Determine the (x, y) coordinate at the center of the cell enclosing the given text.  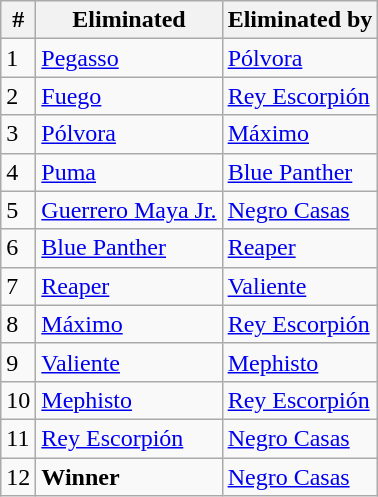
9 (18, 362)
4 (18, 172)
Eliminated (129, 20)
7 (18, 286)
12 (18, 477)
2 (18, 96)
6 (18, 248)
Pegasso (129, 58)
Puma (129, 172)
Winner (129, 477)
1 (18, 58)
8 (18, 324)
11 (18, 438)
Guerrero Maya Jr. (129, 210)
5 (18, 210)
10 (18, 400)
Eliminated by (300, 20)
# (18, 20)
3 (18, 134)
Fuego (129, 96)
